Return the (x, y) coordinate for the center point of the cell that contains the specified text.  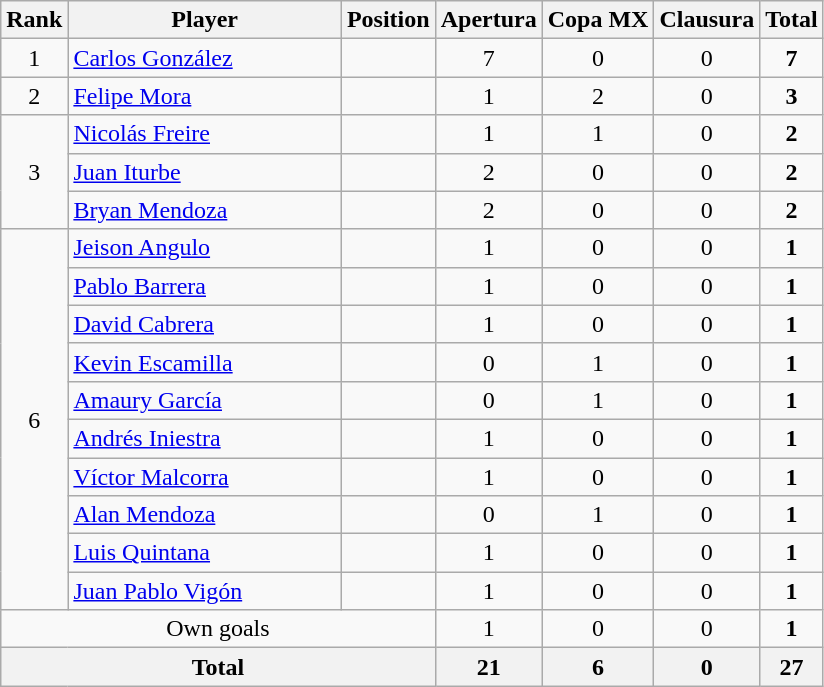
Nicolás Freire (205, 134)
Luis Quintana (205, 553)
Own goals (218, 629)
Juan Iturbe (205, 172)
Clausura (707, 20)
21 (488, 667)
Player (205, 20)
Position (388, 20)
Jeison Angulo (205, 248)
27 (792, 667)
David Cabrera (205, 324)
Bryan Mendoza (205, 210)
Andrés Iniestra (205, 438)
Kevin Escamilla (205, 362)
Víctor Malcorra (205, 477)
Amaury García (205, 400)
Apertura (488, 20)
Copa MX (598, 20)
Felipe Mora (205, 96)
Rank (34, 20)
Alan Mendoza (205, 515)
Juan Pablo Vigón (205, 591)
Pablo Barrera (205, 286)
Carlos González (205, 58)
